Determine the [x, y] coordinate at the center of the cell enclosing the given text.  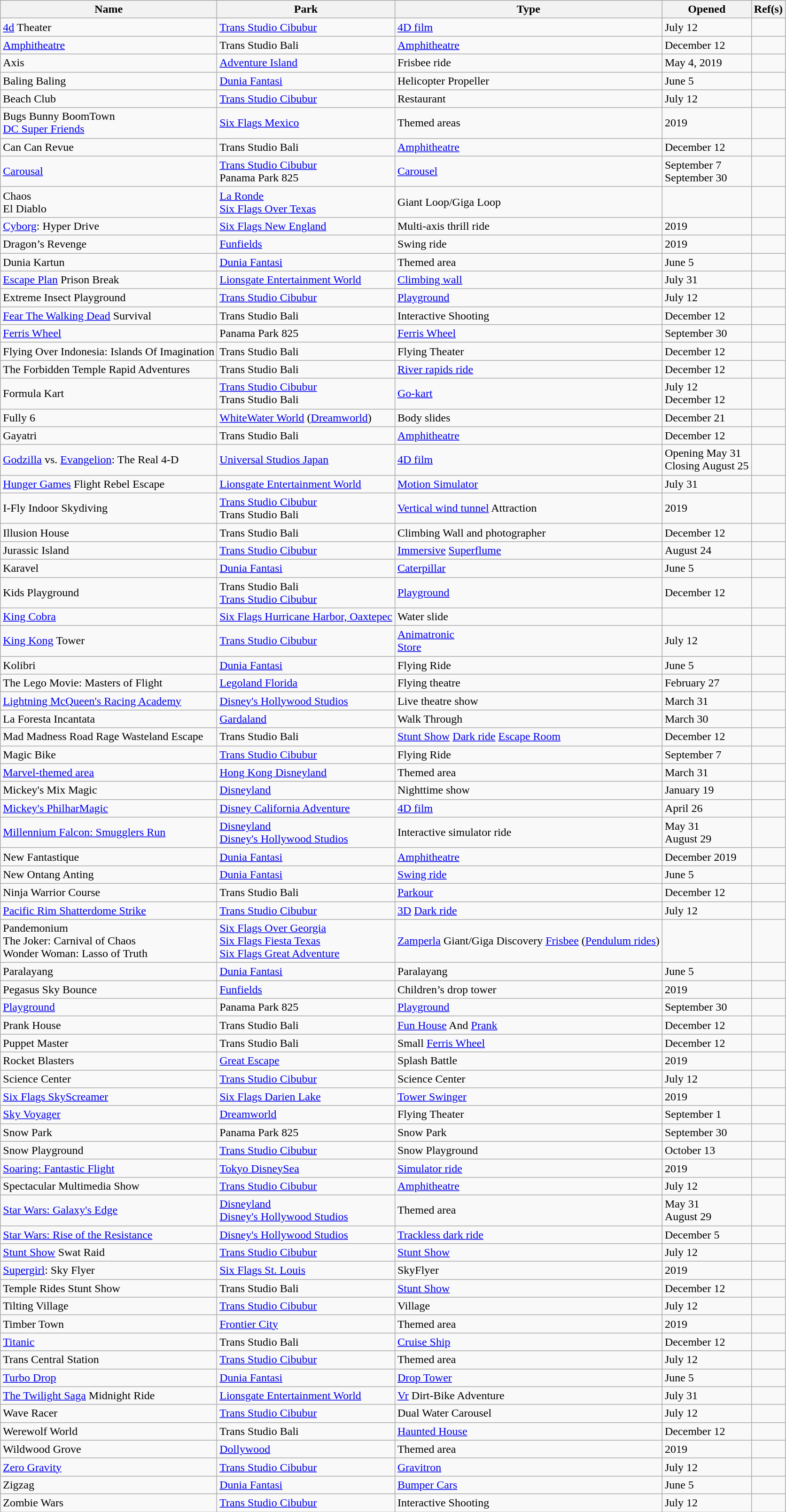
Escape Plan Prison Break [109, 280]
Wave Racer [109, 1413]
Multi-axis thrill ride [528, 226]
Tower Swinger [528, 1097]
Cruise Ship [528, 1342]
May 4, 2019 [707, 63]
Trans Central Station [109, 1360]
Lightning McQueen's Racing Academy [109, 701]
Can Can Revue [109, 147]
Zero Gravity [109, 1467]
Pandemonium The Joker: Carnival of Chaos Wonder Woman: Lasso of Truth [109, 941]
Park [306, 9]
Timber Town [109, 1324]
Motion Simulator [528, 484]
Star Wars: Rise of the Resistance [109, 1234]
3D Dark ride [528, 910]
Small Ferris Wheel [528, 1043]
Gravitron [528, 1467]
February 27 [707, 683]
Legoland Florida [306, 683]
Cyborg: Hyper Drive [109, 226]
Rocket Blasters [109, 1061]
The Twilight Saga Midnight Ride [109, 1395]
Werewolf World [109, 1431]
New Ontang Anting [109, 874]
Children’s drop tower [528, 990]
Disneyland [306, 790]
La Foresta Incantata [109, 719]
Mad Madness Road Rage Wasteland Escape [109, 737]
Fun House And Prank [528, 1025]
December 2019 [707, 857]
Tokyo DisneySea [306, 1168]
Hunger Games Flight Rebel Escape [109, 484]
SkyFlyer [528, 1270]
Hong Kong Disneyland [306, 772]
Star Wars: Galaxy's Edge [109, 1210]
Go-kart [528, 394]
Restaurant [528, 99]
Spectacular Multimedia Show [109, 1186]
Parkour [528, 892]
Marvel-themed area [109, 772]
Carousal [109, 171]
Dunia Kartun [109, 262]
Zombie Wars [109, 1503]
Climbing wall [528, 280]
Mickey's PhilharMagic [109, 808]
Godzilla vs. Evangelion: The Real 4-D [109, 460]
Six Flags Mexico [306, 123]
July 12 December 12 [707, 394]
Pegasus Sky Bounce [109, 990]
Flying Over Indonesia: Islands Of Imagination [109, 351]
Turbo Drop [109, 1378]
Type [528, 9]
Fully 6 [109, 418]
September 7 September 30 [707, 171]
September 7 [707, 755]
Caterpillar [528, 568]
Formula Kart [109, 394]
Zigzag [109, 1485]
August 24 [707, 550]
Helicopter Propeller [528, 81]
Six Flags St. Louis [306, 1270]
Frisbee ride [528, 63]
Splash Battle [528, 1061]
Wildwood Grove [109, 1449]
Immersive Superflume [528, 550]
Sky Voyager [109, 1115]
Adventure Island [306, 63]
Stunt Show Dark ride Escape Room [528, 737]
Animatronic Store [528, 641]
I-Fly Indoor Skydiving [109, 508]
Opening May 31 Closing August 25 [707, 460]
Water slide [528, 617]
March 30 [707, 719]
Nighttime show [528, 790]
Six Flags Over Georgia Six Flags Fiesta Texas Six Flags Great Adventure [306, 941]
Universal Studios Japan [306, 460]
Walk Through [528, 719]
New Fantastique [109, 857]
The Forbidden Temple Rapid Adventures [109, 369]
Disney California Adventure [306, 808]
Bugs Bunny BoomTown DC Super Friends [109, 123]
Ref(s) [768, 9]
January 19 [707, 790]
Gayatri [109, 436]
Baling Baling [109, 81]
Supergirl: Sky Flyer [109, 1270]
Haunted House [528, 1431]
Body slides [528, 418]
Simulator ride [528, 1168]
Interactive simulator ride [528, 833]
Illusion House [109, 532]
The Lego Movie: Masters of Flight [109, 683]
Stunt Show Swat Raid [109, 1253]
Vertical wind tunnel Attraction [528, 508]
Fear The Walking Dead Survival [109, 316]
Karavel [109, 568]
Jurassic Island [109, 550]
Puppet Master [109, 1043]
Mickey's Mix Magic [109, 790]
Six Flags SkyScreamer [109, 1097]
Millennium Falcon: Smugglers Run [109, 833]
Prank House [109, 1025]
Live theatre show [528, 701]
Ninja Warrior Course [109, 892]
December 5 [707, 1234]
River rapids ride [528, 369]
Zamperla Giant/Giga Discovery Frisbee (Pendulum rides) [528, 941]
Soaring: Fantastic Flight [109, 1168]
Great Escape [306, 1061]
Pacific Rim Shatterdome Strike [109, 910]
Flying theatre [528, 683]
Tilting Village [109, 1306]
Six Flags Darien Lake [306, 1097]
Kolibri [109, 665]
Dreamworld [306, 1115]
Village [528, 1306]
Themed areas [528, 123]
Climbing Wall and photographer [528, 532]
King Cobra [109, 617]
Name [109, 9]
Titanic [109, 1342]
Dragon’s Revenge [109, 244]
September 1 [707, 1115]
Drop Tower [528, 1378]
April 26 [707, 808]
Trans Studio Cibubur Panama Park 825 [306, 171]
Trans Studio Bali Trans Studio Cibubur [306, 592]
Kids Playground [109, 592]
Frontier City [306, 1324]
WhiteWater World (Dreamworld) [306, 418]
La Ronde Six Flags Over Texas [306, 202]
Opened [707, 9]
Gardaland [306, 719]
Extreme Insect Playground [109, 298]
Vr Dirt-Bike Adventure [528, 1395]
Axis [109, 63]
Trackless dark ride [528, 1234]
King Kong Tower [109, 641]
Six Flags New England [306, 226]
Carousel [528, 171]
Dual Water Carousel [528, 1413]
Dollywood [306, 1449]
October 13 [707, 1150]
Temple Rides Stunt Show [109, 1288]
Six Flags Hurricane Harbor, Oaxtepec [306, 617]
Giant Loop/Giga Loop [528, 202]
Bumper Cars [528, 1485]
Beach Club [109, 99]
December 21 [707, 418]
Magic Bike [109, 755]
4d Theater [109, 27]
Chaos El Diablo [109, 202]
